From the cell containing the given text, extract its center point as [x, y] coordinate. 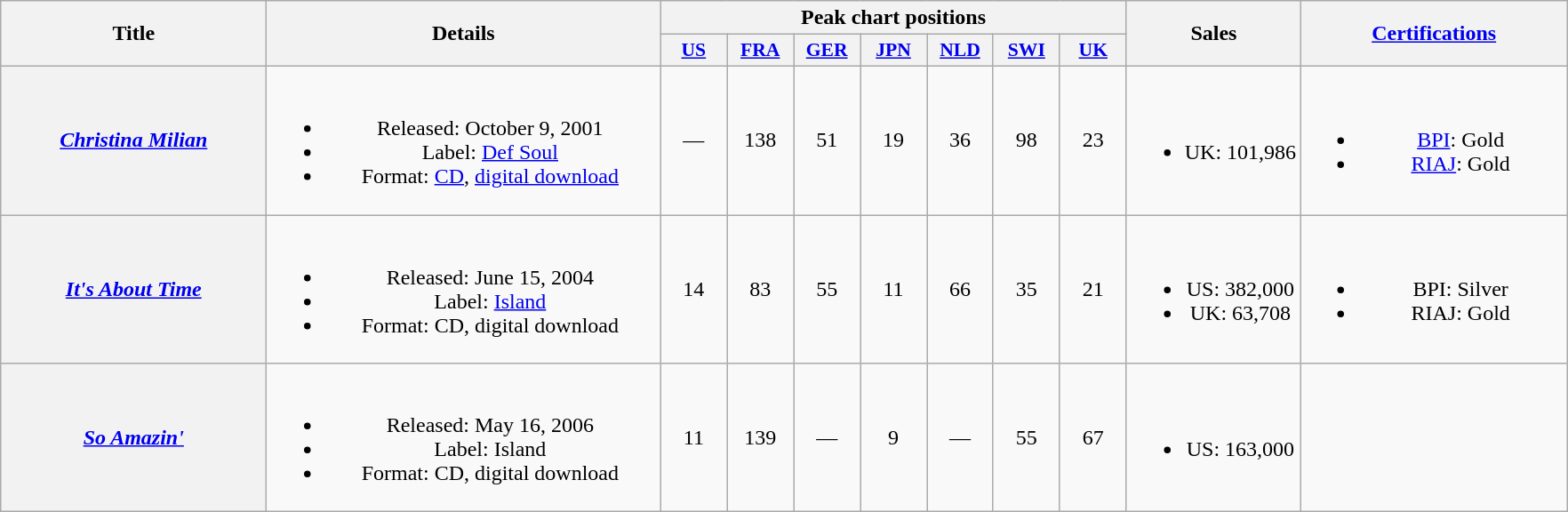
9 [894, 437]
FRA [761, 51]
GER [827, 51]
21 [1093, 290]
Peak chart positions [893, 18]
UK [1093, 51]
US [693, 51]
139 [761, 437]
19 [894, 140]
Released: October 9, 2001Label: Def SoulFormat: CD, digital download [464, 140]
Details [464, 34]
14 [693, 290]
Released: June 15, 2004Label: IslandFormat: CD, digital download [464, 290]
BPI: SilverRIAJ: Gold [1435, 290]
BPI: GoldRIAJ: Gold [1435, 140]
SWI [1026, 51]
UK: 101,986 [1213, 140]
Christina Milian [133, 140]
US: 382,000UK: 63,708 [1213, 290]
51 [827, 140]
US: 163,000 [1213, 437]
NLD [960, 51]
So Amazin' [133, 437]
JPN [894, 51]
83 [761, 290]
36 [960, 140]
Sales [1213, 34]
Certifications [1435, 34]
It's About Time [133, 290]
Released: May 16, 2006Label: IslandFormat: CD, digital download [464, 437]
23 [1093, 140]
98 [1026, 140]
138 [761, 140]
66 [960, 290]
35 [1026, 290]
Title [133, 34]
67 [1093, 437]
